Output the (X, Y) coordinate of the center of the cell containing the given text.  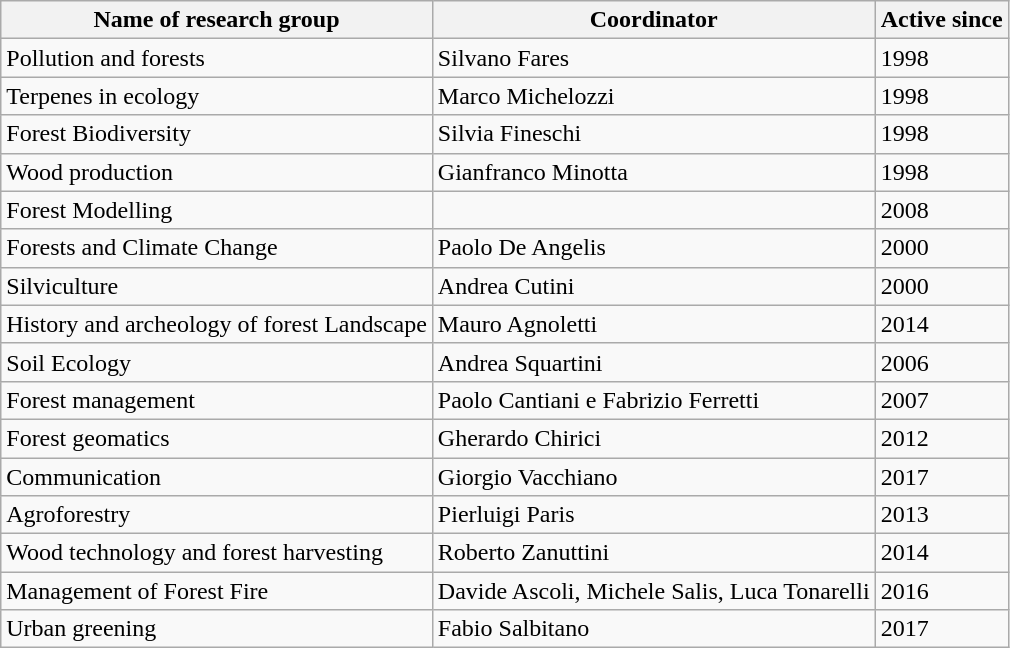
2007 (942, 400)
Silvia Fineschi (654, 134)
Paolo Cantiani e Fabrizio Ferretti (654, 400)
Terpenes in ecology (217, 96)
Pollution and forests (217, 58)
Andrea Cutini (654, 286)
Soil Ecology (217, 362)
Pierluigi Paris (654, 515)
Forest Biodiversity (217, 134)
Davide Ascoli, Michele Salis, Luca Tonarelli (654, 591)
Management of Forest Fire (217, 591)
Communication (217, 477)
Roberto Zanuttini (654, 553)
Mauro Agnoletti (654, 324)
2016 (942, 591)
2013 (942, 515)
Wood production (217, 172)
Paolo De Angelis (654, 248)
Giorgio Vacchiano (654, 477)
Urban greening (217, 629)
2006 (942, 362)
Agroforestry (217, 515)
Wood technology and forest harvesting (217, 553)
Andrea Squartini (654, 362)
Forests and Climate Change (217, 248)
Coordinator (654, 20)
Silvano Fares (654, 58)
Gianfranco Minotta (654, 172)
Name of research group (217, 20)
Marco Michelozzi (654, 96)
Forest geomatics (217, 438)
Gherardo Chirici (654, 438)
Forest Modelling (217, 210)
2008 (942, 210)
2012 (942, 438)
Active since (942, 20)
Silviculture (217, 286)
History and archeology of forest Landscape (217, 324)
Forest management (217, 400)
Fabio Salbitano (654, 629)
